For the text-containing cell, return its midpoint in (X, Y) coordinate format. 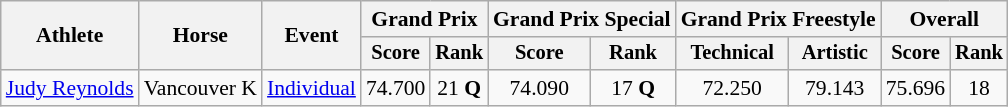
Grand Prix (424, 19)
74.090 (540, 88)
Technical (732, 54)
17 Q (634, 88)
Horse (200, 36)
Vancouver K (200, 88)
Grand Prix Freestyle (778, 19)
18 (979, 88)
79.143 (835, 88)
Athlete (70, 36)
75.696 (916, 88)
Individual (312, 88)
Overall (944, 19)
74.700 (396, 88)
Grand Prix Special (582, 19)
Judy Reynolds (70, 88)
21 Q (459, 88)
Artistic (835, 54)
Event (312, 36)
72.250 (732, 88)
